Provide the (X, Y) coordinate of the cell's center where the given text is located.  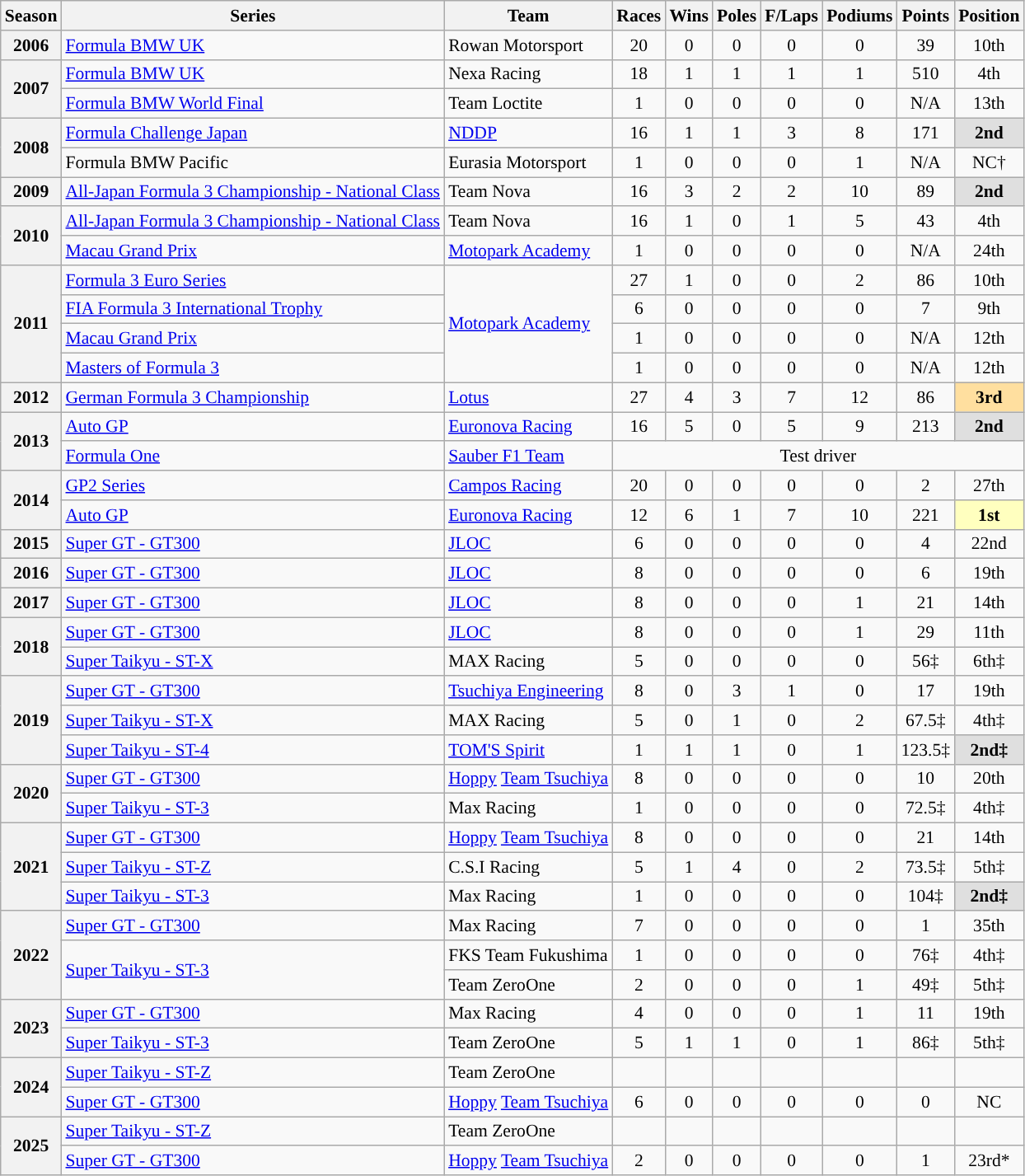
9th (989, 309)
18 (639, 74)
TOM'S Spirit (528, 750)
29 (926, 632)
Formula BMW World Final (252, 104)
72.5‡ (926, 808)
510 (926, 74)
23rd* (989, 1161)
Poles (737, 16)
FKS Team Fukushima (528, 955)
2009 (31, 192)
22nd (989, 544)
Podiums (860, 16)
2010 (31, 236)
Points (926, 16)
FIA Formula 3 International Trophy (252, 309)
1st (989, 515)
20th (989, 779)
35th (989, 926)
11th (989, 632)
NC (989, 1102)
Team Loctite (528, 104)
Test driver (817, 457)
Super Taikyu - ST-4 (252, 750)
2025 (31, 1146)
67.5‡ (926, 720)
171 (926, 134)
2023 (31, 1028)
Campos Racing (528, 485)
49‡ (926, 985)
104‡ (926, 897)
2020 (31, 793)
24th (989, 251)
GP2 Series (252, 485)
73.5‡ (926, 867)
2007 (31, 89)
Lotus (528, 397)
89 (926, 192)
Season (31, 16)
German Formula 3 Championship (252, 397)
2017 (31, 603)
3rd (989, 397)
2012 (31, 397)
Eurasia Motorsport (528, 162)
Series (252, 16)
2013 (31, 442)
39 (926, 45)
Formula BMW Pacific (252, 162)
17 (926, 691)
Masters of Formula 3 (252, 368)
Team (528, 16)
Position (989, 16)
2008 (31, 148)
9 (860, 427)
2014 (31, 499)
123.5‡ (926, 750)
2024 (31, 1088)
Sauber F1 Team (528, 457)
Rowan Motorsport (528, 45)
43 (926, 222)
2011 (31, 324)
Tsuchiya Engineering (528, 691)
Formula 3 Euro Series (252, 280)
NDDP (528, 134)
56‡ (926, 662)
Races (639, 16)
2018 (31, 646)
F/Laps (791, 16)
221 (926, 515)
Nexa Racing (528, 74)
6th‡ (989, 662)
Formula One (252, 457)
Wins (689, 16)
86‡ (926, 1043)
2019 (31, 720)
76‡ (926, 955)
C.S.I Racing (528, 867)
2022 (31, 956)
2015 (31, 544)
Formula Challenge Japan (252, 134)
213 (926, 427)
13th (989, 104)
2016 (31, 574)
2006 (31, 45)
27th (989, 485)
NC† (989, 162)
2021 (31, 867)
11 (926, 1014)
